Return (x, y) of the center of cell containing provided text 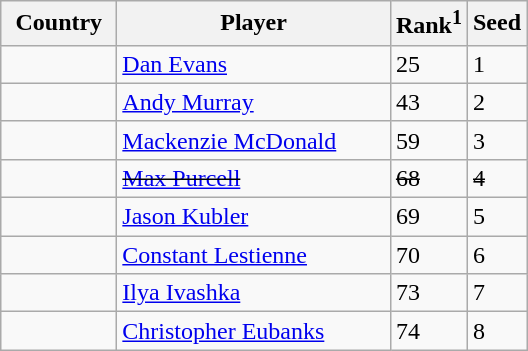
Rank1 (428, 24)
5 (496, 217)
43 (428, 102)
Constant Lestienne (254, 255)
Mackenzie McDonald (254, 140)
2 (496, 102)
Christopher Eubanks (254, 331)
Seed (496, 24)
Player (254, 24)
1 (496, 64)
7 (496, 293)
8 (496, 331)
4 (496, 178)
Country (59, 24)
73 (428, 293)
74 (428, 331)
69 (428, 217)
25 (428, 64)
Dan Evans (254, 64)
70 (428, 255)
Andy Murray (254, 102)
6 (496, 255)
59 (428, 140)
68 (428, 178)
3 (496, 140)
Max Purcell (254, 178)
Ilya Ivashka (254, 293)
Jason Kubler (254, 217)
